Return the (x, y) coordinate for the center point of the cell that contains the specified text.  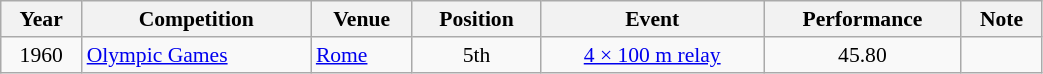
Note (1002, 19)
45.80 (862, 55)
1960 (42, 55)
Performance (862, 19)
Event (652, 19)
4 × 100 m relay (652, 55)
5th (476, 55)
Venue (362, 19)
Position (476, 19)
Competition (196, 19)
Olympic Games (196, 55)
Year (42, 19)
Rome (362, 55)
